Identify which cell holds the provided text, then report its [X, Y] central coordinate. 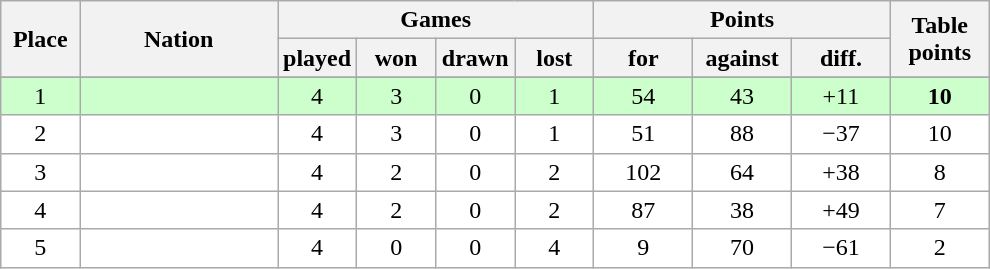
5 [40, 248]
51 [644, 134]
lost [554, 58]
87 [644, 210]
+38 [842, 172]
diff. [842, 58]
−61 [842, 248]
54 [644, 96]
Nation [179, 39]
won [396, 58]
Tablepoints [940, 39]
64 [742, 172]
70 [742, 248]
9 [644, 248]
102 [644, 172]
Points [742, 20]
Place [40, 39]
+49 [842, 210]
Games [436, 20]
38 [742, 210]
drawn [476, 58]
7 [940, 210]
played [318, 58]
43 [742, 96]
88 [742, 134]
−37 [842, 134]
for [644, 58]
+11 [842, 96]
8 [940, 172]
against [742, 58]
